Identify which cell holds the provided text, then report its (X, Y) central coordinate. 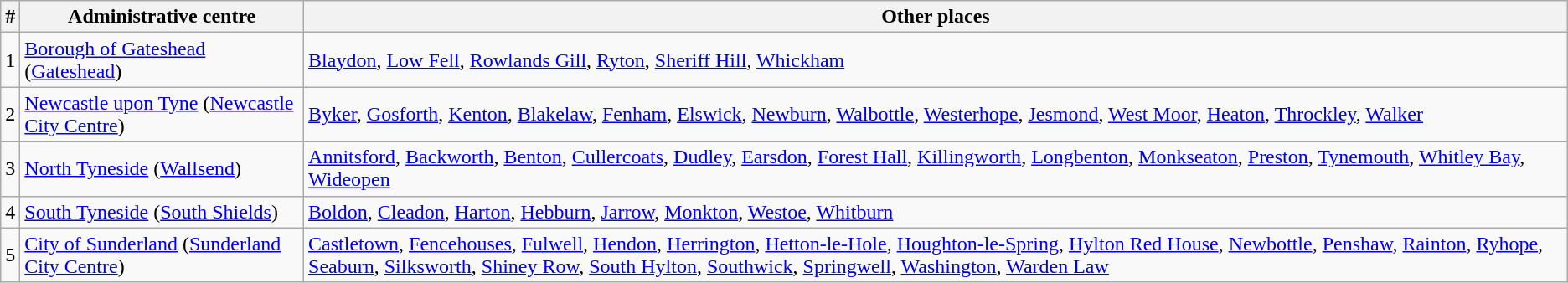
Byker, Gosforth, Kenton, Blakelaw, Fenham, Elswick, Newburn, Walbottle, Westerhope, Jesmond, West Moor, Heaton, Throckley, Walker (936, 114)
Newcastle upon Tyne (Newcastle City Centre) (162, 114)
2 (10, 114)
3 (10, 169)
Administrative centre (162, 17)
City of Sunderland (Sunderland City Centre) (162, 255)
North Tyneside (Wallsend) (162, 169)
4 (10, 212)
1 (10, 60)
Borough of Gateshead (Gateshead) (162, 60)
Other places (936, 17)
# (10, 17)
5 (10, 255)
Blaydon, Low Fell, Rowlands Gill, Ryton, Sheriff Hill, Whickham (936, 60)
Boldon, Cleadon, Harton, Hebburn, Jarrow, Monkton, Westoe, Whitburn (936, 212)
South Tyneside (South Shields) (162, 212)
